Search for the cell housing the specified text and yield its (x, y) center coordinate. 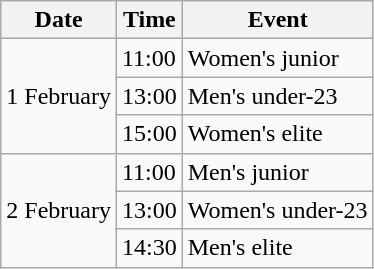
15:00 (149, 134)
1 February (59, 96)
Men's elite (278, 248)
Men's under-23 (278, 96)
Time (149, 20)
2 February (59, 210)
Men's junior (278, 172)
Date (59, 20)
14:30 (149, 248)
Women's under-23 (278, 210)
Event (278, 20)
Women's elite (278, 134)
Women's junior (278, 58)
